Identify which cell holds the provided text, then report its [x, y] central coordinate. 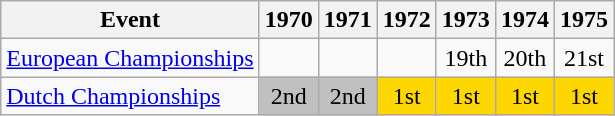
Event [130, 20]
1973 [466, 20]
19th [466, 58]
21st [584, 58]
1972 [406, 20]
1975 [584, 20]
1971 [348, 20]
European Championships [130, 58]
1970 [288, 20]
20th [524, 58]
1974 [524, 20]
Dutch Championships [130, 96]
